From the cell containing the given text, extract its center point as [x, y] coordinate. 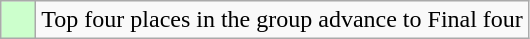
Top four places in the group advance to Final four [282, 20]
